Locate the cell with the specified text and output its [X, Y] center coordinate. 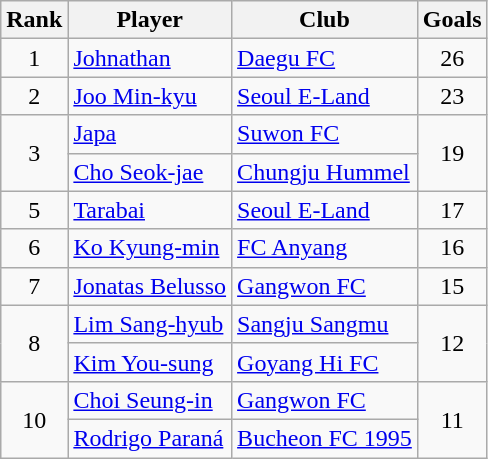
Jonatas Belusso [150, 286]
FC Anyang [325, 248]
Joo Min-kyu [150, 96]
Bucheon FC 1995 [325, 438]
2 [34, 96]
15 [452, 286]
Choi Seung-in [150, 400]
Sangju Sangmu [325, 324]
23 [452, 96]
Lim Sang-hyub [150, 324]
7 [34, 286]
Cho Seok-jae [150, 172]
17 [452, 210]
Goyang Hi FC [325, 362]
16 [452, 248]
Johnathan [150, 58]
26 [452, 58]
Club [325, 20]
Japa [150, 134]
11 [452, 419]
10 [34, 419]
12 [452, 343]
Player [150, 20]
Goals [452, 20]
Kim You-sung [150, 362]
Rodrigo Paraná [150, 438]
3 [34, 153]
Chungju Hummel [325, 172]
6 [34, 248]
8 [34, 343]
Daegu FC [325, 58]
1 [34, 58]
Suwon FC [325, 134]
Tarabai [150, 210]
19 [452, 153]
Rank [34, 20]
5 [34, 210]
Ko Kyung-min [150, 248]
